Capture the cell that displays the provided text and extract its [x, y] central coordinate. 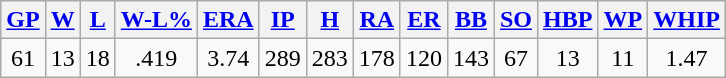
283 [330, 58]
W-L% [156, 20]
RA [376, 20]
178 [376, 58]
SO [516, 20]
11 [623, 58]
W [62, 20]
HBP [568, 20]
18 [98, 58]
120 [424, 58]
H [330, 20]
BB [470, 20]
IP [282, 20]
289 [282, 58]
WP [623, 20]
GP [23, 20]
.419 [156, 58]
61 [23, 58]
67 [516, 58]
L [98, 20]
ER [424, 20]
1.47 [687, 58]
ERA [228, 20]
143 [470, 58]
3.74 [228, 58]
WHIP [687, 20]
